Locate the cell with the specified text and output its [x, y] center coordinate. 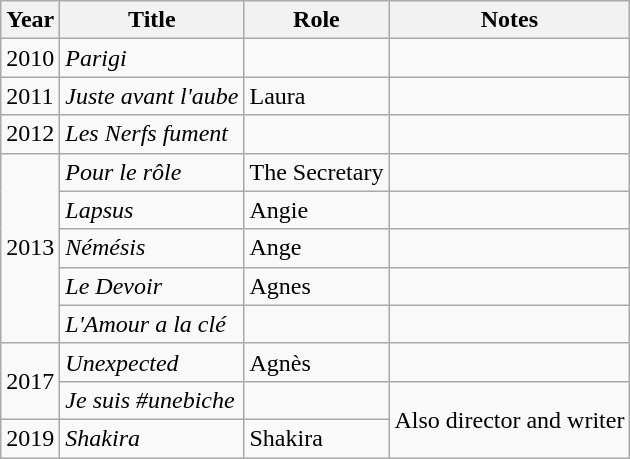
Laura [316, 96]
L'Amour a la clé [152, 324]
2017 [30, 381]
Title [152, 20]
Pour le rôle [152, 172]
Year [30, 20]
Angie [316, 210]
2012 [30, 134]
Le Devoir [152, 286]
2011 [30, 96]
Juste avant l'aube [152, 96]
Agnès [316, 362]
Lapsus [152, 210]
The Secretary [316, 172]
Also director and writer [510, 419]
Parigi [152, 58]
2019 [30, 438]
Notes [510, 20]
2013 [30, 248]
Némésis [152, 248]
Ange [316, 248]
Role [316, 20]
2010 [30, 58]
Je suis #unebiche [152, 400]
Les Nerfs fument [152, 134]
Unexpected [152, 362]
Agnes [316, 286]
